For the text-containing cell, return its midpoint in (x, y) coordinate format. 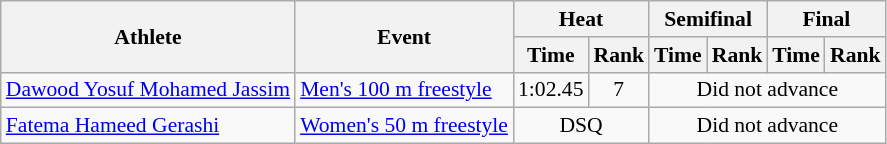
Dawood Yosuf Mohamed Jassim (148, 90)
1:02.45 (550, 90)
Event (404, 36)
Fatema Hameed Gerashi (148, 126)
7 (618, 90)
Men's 100 m freestyle (404, 90)
Semifinal (708, 19)
DSQ (581, 126)
Athlete (148, 36)
Heat (581, 19)
Final (826, 19)
Women's 50 m freestyle (404, 126)
